Detect which cell encompasses the target text, then output its [x, y] center coordinate. 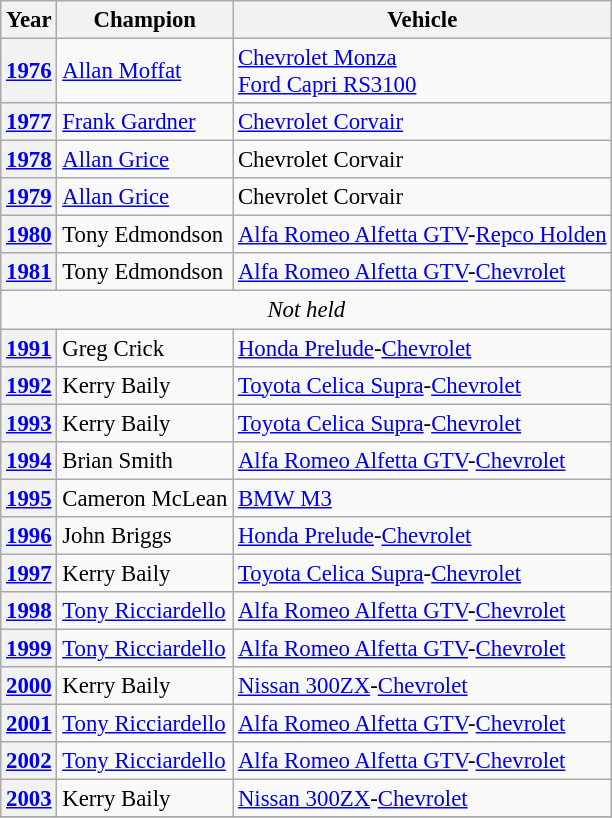
1998 [29, 611]
John Briggs [145, 536]
Champion [145, 20]
1991 [29, 348]
1976 [29, 72]
1979 [29, 197]
Chevrolet MonzaFord Capri RS3100 [422, 72]
Year [29, 20]
2003 [29, 799]
Frank Gardner [145, 122]
Brian Smith [145, 460]
1992 [29, 385]
2001 [29, 724]
1981 [29, 273]
Vehicle [422, 20]
1977 [29, 122]
2000 [29, 686]
2002 [29, 761]
1999 [29, 648]
Not held [306, 310]
Allan Moffat [145, 72]
Cameron McLean [145, 498]
1993 [29, 423]
1996 [29, 536]
Greg Crick [145, 348]
1995 [29, 498]
1980 [29, 235]
BMW M3 [422, 498]
Alfa Romeo Alfetta GTV-Repco Holden [422, 235]
1994 [29, 460]
1978 [29, 160]
1997 [29, 573]
